Search for the cell housing the specified text and yield its (X, Y) center coordinate. 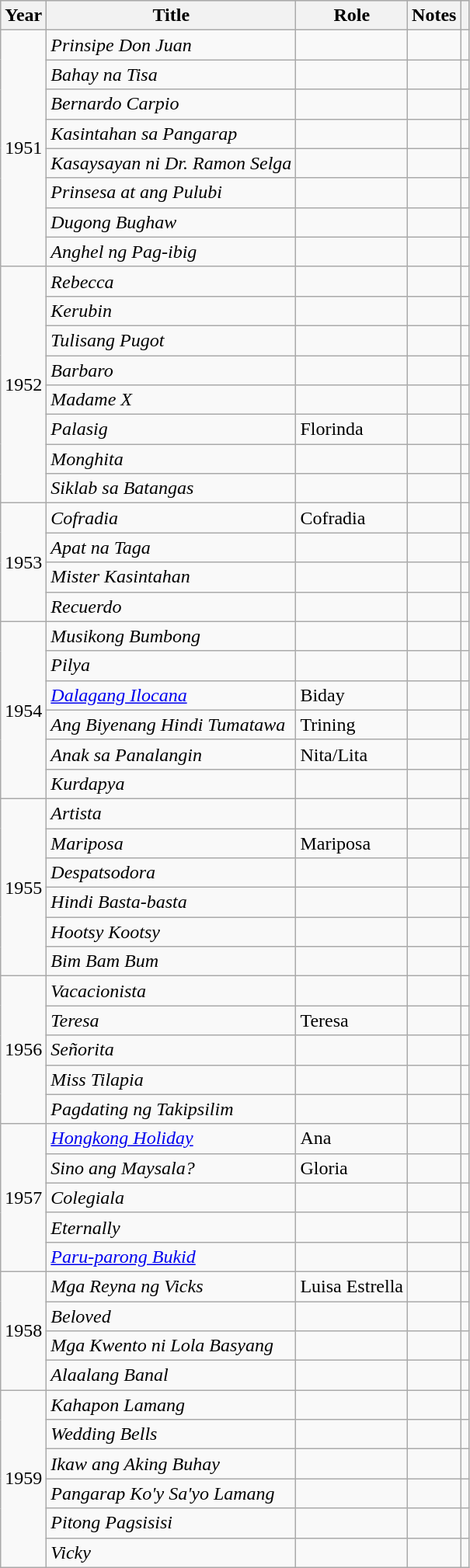
Hindi Basta-basta (171, 902)
Luisa Estrella (352, 1286)
Prinsesa at ang Pulubi (171, 193)
Pagdating ng Takipsilim (171, 1109)
Pangarap Ko'y Sa'yo Lamang (171, 1493)
Madame X (171, 400)
1956 (23, 1050)
1952 (23, 384)
1958 (23, 1330)
Hootsy Kootsy (171, 932)
Barbaro (171, 370)
Siklab sa Batangas (171, 488)
Nita/Lita (352, 754)
1953 (23, 562)
Hongkong Holiday (171, 1139)
Anak sa Panalangin (171, 754)
Mister Kasintahan (171, 577)
Pilya (171, 666)
Ana (352, 1139)
Monghita (171, 459)
Florinda (352, 429)
Kasaysayan ni Dr. Ramon Selga (171, 163)
1954 (23, 710)
Wedding Bells (171, 1434)
Paru-parong Bukid (171, 1257)
Kerubin (171, 311)
Notes (434, 16)
Alaalang Banal (171, 1375)
1959 (23, 1479)
Sino ang Maysala? (171, 1168)
Title (171, 16)
Mga Reyna ng Vicks (171, 1286)
Kurdapya (171, 784)
Biday (352, 695)
Artista (171, 813)
Kahapon Lamang (171, 1405)
Bernardo Carpio (171, 104)
Palasig (171, 429)
Trining (352, 725)
Recuerdo (171, 607)
Bahay na Tisa (171, 75)
Colegiala (171, 1198)
Kasintahan sa Pangarap (171, 134)
Dugong Bughaw (171, 222)
Eternally (171, 1227)
Vacacionista (171, 991)
Ang Biyenang Hindi Tumatawa (171, 725)
Musikong Bumbong (171, 636)
Ikaw ang Aking Buhay (171, 1464)
Role (352, 16)
Miss Tilapia (171, 1080)
Tulisang Pugot (171, 340)
Pitong Pagsisisi (171, 1523)
Anghel ng Pag-ibig (171, 252)
Beloved (171, 1316)
Señorita (171, 1050)
Dalagang Ilocana (171, 695)
1957 (23, 1198)
1951 (23, 148)
Mga Kwento ni Lola Basyang (171, 1346)
Prinsipe Don Juan (171, 45)
Year (23, 16)
Rebecca (171, 281)
Apat na Taga (171, 548)
Vicky (171, 1552)
1955 (23, 887)
Gloria (352, 1168)
Despatsodora (171, 873)
Bim Bam Bum (171, 961)
